Return the [x, y] coordinate for the center point of the cell that contains the specified text.  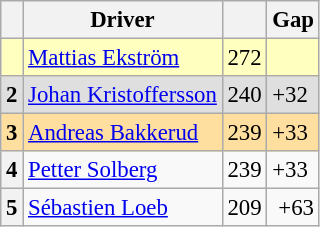
Johan Kristoffersson [122, 95]
Driver [122, 20]
+63 [293, 208]
Gap [293, 20]
5 [12, 208]
+32 [293, 95]
272 [244, 58]
4 [12, 170]
Mattias Ekström [122, 58]
240 [244, 95]
Sébastien Loeb [122, 208]
3 [12, 133]
209 [244, 208]
Andreas Bakkerud [122, 133]
Petter Solberg [122, 170]
2 [12, 95]
